Locate the cell with the specified text and output its (x, y) center coordinate. 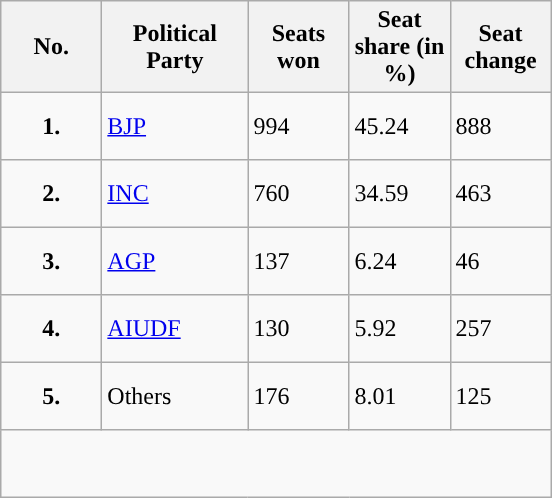
4. (52, 329)
45.24 (400, 127)
Seat share (in %) (400, 47)
Seat change (500, 47)
760 (298, 194)
Seats won (298, 47)
5.92 (400, 329)
AIUDF (175, 329)
34.59 (400, 194)
257 (500, 329)
6.24 (400, 262)
125 (500, 397)
463 (500, 194)
BJP (175, 127)
INC (175, 194)
AGP (175, 262)
46 (500, 262)
No. (52, 47)
176 (298, 397)
Others (175, 397)
3. (52, 262)
8.01 (400, 397)
1. (52, 127)
Political Party (175, 47)
5. (52, 397)
2. (52, 194)
994 (298, 127)
130 (298, 329)
888 (500, 127)
137 (298, 262)
